Output the (X, Y) coordinate of the center of the cell containing the given text.  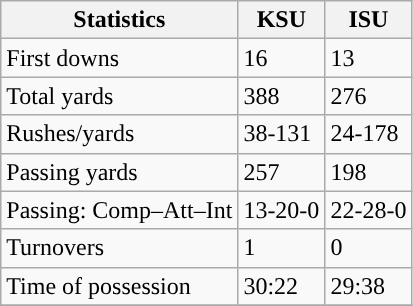
Total yards (120, 96)
Turnovers (120, 248)
Rushes/yards (120, 134)
38-131 (282, 134)
198 (368, 172)
29:38 (368, 286)
ISU (368, 20)
388 (282, 96)
13-20-0 (282, 210)
1 (282, 248)
First downs (120, 58)
Passing yards (120, 172)
16 (282, 58)
KSU (282, 20)
Passing: Comp–Att–Int (120, 210)
24-178 (368, 134)
Statistics (120, 20)
257 (282, 172)
0 (368, 248)
Time of possession (120, 286)
30:22 (282, 286)
13 (368, 58)
22-28-0 (368, 210)
276 (368, 96)
